Output the [X, Y] coordinate of the center of the cell containing the given text.  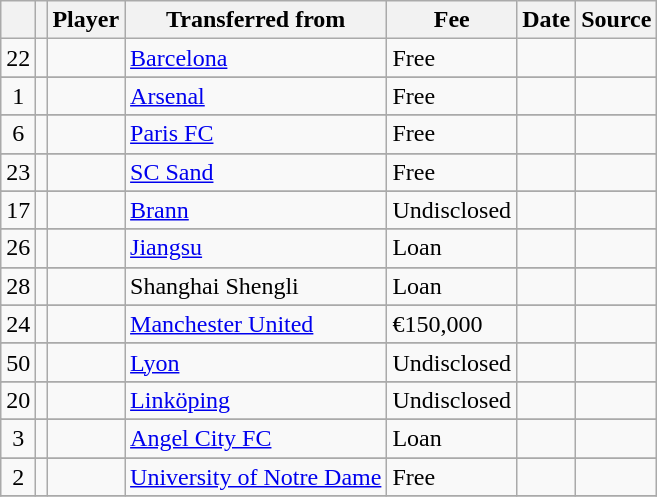
University of Notre Dame [256, 477]
20 [18, 400]
28 [18, 286]
6 [18, 134]
2 [18, 477]
23 [18, 172]
50 [18, 362]
Angel City FC [256, 438]
Linköping [256, 400]
Player [86, 20]
Jiangsu [256, 248]
3 [18, 438]
Paris FC [256, 134]
Lyon [256, 362]
Fee [452, 20]
Manchester United [256, 324]
1 [18, 96]
SC Sand [256, 172]
Shanghai Shengli [256, 286]
24 [18, 324]
Source [616, 20]
22 [18, 58]
Brann [256, 210]
Arsenal [256, 96]
17 [18, 210]
Transferred from [256, 20]
Date [546, 20]
Barcelona [256, 58]
€150,000 [452, 324]
26 [18, 248]
